From the cell containing the given text, extract its center point as (X, Y) coordinate. 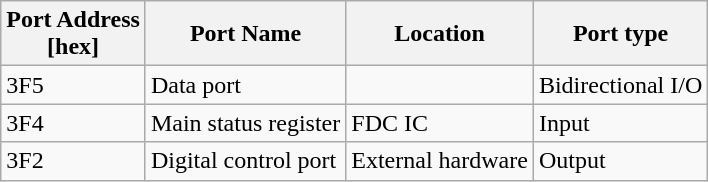
Input (620, 123)
Port Name (245, 34)
External hardware (440, 161)
Port Address[hex] (74, 34)
FDC IC (440, 123)
3F2 (74, 161)
Bidirectional I/O (620, 85)
3F5 (74, 85)
Output (620, 161)
3F4 (74, 123)
Digital control port (245, 161)
Location (440, 34)
Port type (620, 34)
Main status register (245, 123)
Data port (245, 85)
